Return [X, Y] of the center of cell containing provided text 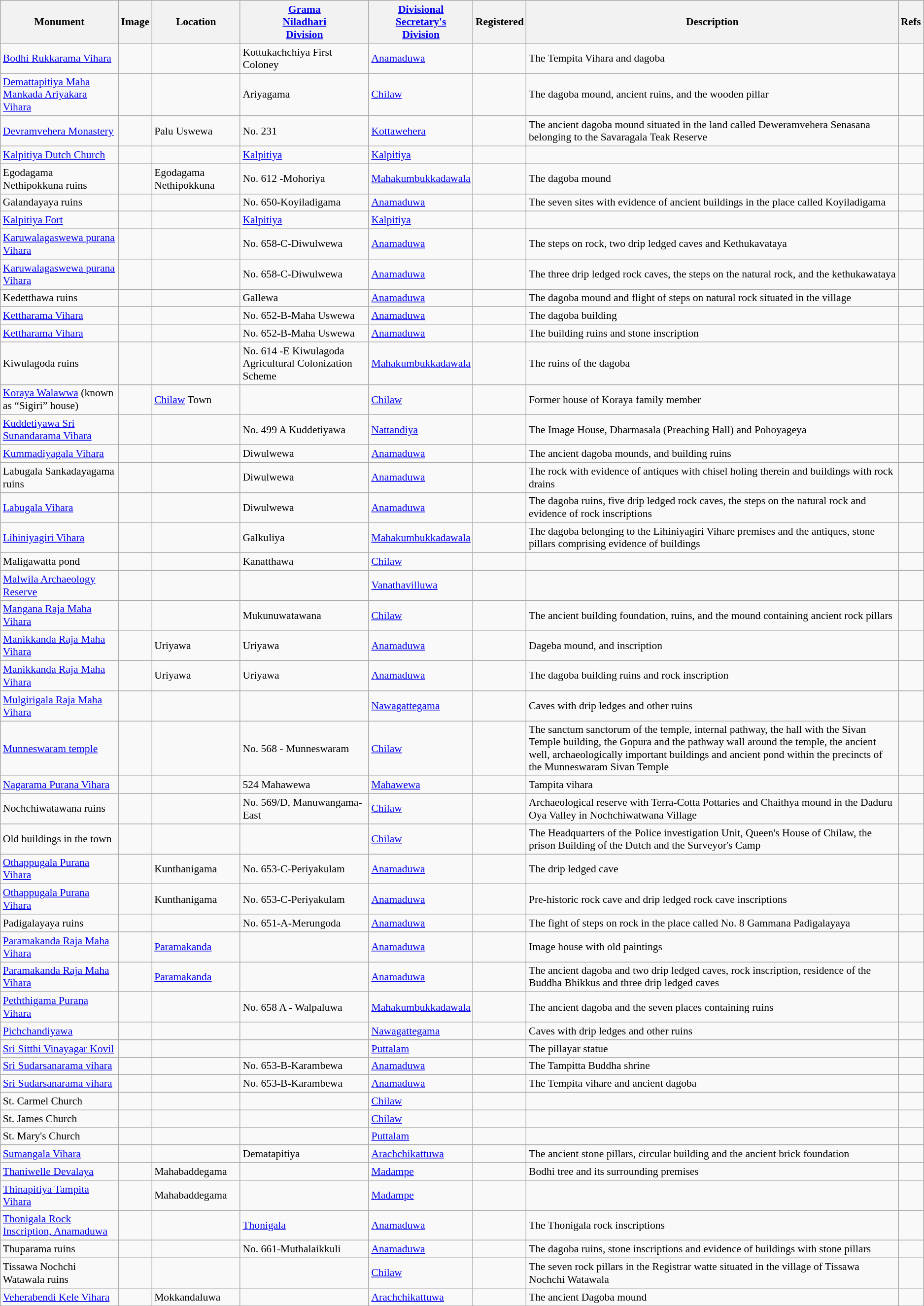
Bodhi Rukkarama Vihara [60, 58]
Thuparama ruins [60, 1249]
The dagoba building ruins and rock inscription [713, 676]
Labugala Sankadayagama ruins [60, 477]
The Tempita Vihara and dagoba [713, 58]
St. Mary's Church [60, 1136]
The dagoba mound, ancient ruins, and the wooden pillar [713, 95]
Mukunuwatawana [305, 615]
The dagoba ruins, five drip ledged rock caves, the steps on the natural rock and evidence of rock inscriptions [713, 508]
The seven rock pillars in the Registrar watte situated in the village of Tissawa Nochchi Watawala [713, 1273]
524 Mahawewa [305, 785]
Kummadiyagala Vihara [60, 454]
The three drip ledged rock caves, the steps on the natural rock, and the kethukawataya [713, 274]
The ancient Dagoba mound [713, 1297]
St. Carmel Church [60, 1101]
Malwila Archaeology Reserve [60, 585]
Image [135, 22]
Vanathavilluwa [421, 585]
The ancient dagoba and two drip ledged caves, rock inscription, residence of the Buddha Bhikkus and three drip ledged caves [713, 977]
No. 499 A Kuddetiyawa [305, 430]
Mokkandaluwa [196, 1297]
Galkuliya [305, 538]
No. 650-Koyiladigama [305, 203]
Nochchiwatawana ruins [60, 809]
Thaniwelle Devalaya [60, 1171]
Tissawa Nochchi Watawala ruins [60, 1273]
DivisionalSecretary'sDivision [421, 22]
Sumangala Vihara [60, 1154]
Kiwulagoda ruins [60, 364]
Registered [500, 22]
Tampita vihara [713, 785]
GramaNiladhariDivision [305, 22]
The ancient building foundation, ruins, and the mound containing ancient rock pillars [713, 615]
The drip ledged cave [713, 869]
No. 651-A-Merungoda [305, 923]
Ariyagama [305, 95]
The pillayar statue [713, 1049]
The ancient dagoba mound situated in the land called Deweramvehera Senasana belonging to the Savaragala Teak Reserve [713, 131]
Kalpitiya Dutch Church [60, 155]
Pichchandiyawa [60, 1031]
Nagarama Purana Vihara [60, 785]
Dematapitiya [305, 1154]
The rock with evidence of antiques with chisel holing therein and buildings with rock drains [713, 477]
Devramvehera Monastery [60, 131]
Kanatthawa [305, 562]
Nattandiya [421, 430]
No. 661-Muthalaikkuli [305, 1249]
Mahawewa [421, 785]
Munneswaram temple [60, 749]
Mulgirigala Raja Maha Vihara [60, 706]
Old buildings in the town [60, 839]
Kottukachchiya First Coloney [305, 58]
Galandayaya ruins [60, 203]
Dageba mound, and inscription [713, 646]
The fight of steps on rock in the place called No. 8 Gammana Padigalayaya [713, 923]
Kalpitiya Fort [60, 220]
The ancient dagoba and the seven places containing ruins [713, 1007]
Refs [911, 22]
Maligawatta pond [60, 562]
St. James Church [60, 1119]
The seven sites with evidence of ancient buildings in the place called Koyiladigama [713, 203]
Bodhi tree and its surrounding premises [713, 1171]
Gallewa [305, 298]
Monument [60, 22]
Location [196, 22]
The dagoba belonging to the Lihiniyagiri Vihare premises and the antiques, stone pillars comprising evidence of buildings [713, 538]
The Thonigala rock inscriptions [713, 1225]
No. 614 -E Kiwulagoda Agricultural Colonization Scheme [305, 364]
Egodagama Nethipokkuna [196, 178]
Sri Sitthi Vinayagar Kovil [60, 1049]
Archaeological reserve with Terra-Cotta Pottaries and Chaithya mound in the Daduru Oya Valley in Nochchiwatwana Village [713, 809]
No. 568 - Munneswaram [305, 749]
Egodagama Nethipokkuna ruins [60, 178]
Former house of Koraya family member [713, 399]
Lihiniyagiri Vihara [60, 538]
No. 231 [305, 131]
Palu Uswewa [196, 131]
Labugala Vihara [60, 508]
Pre-historic rock cave and drip ledged rock cave inscriptions [713, 899]
The Tempita vihare and ancient dagoba [713, 1084]
The Tampitta Buddha shrine [713, 1066]
The ancient stone pillars, circular building and the ancient brick foundation [713, 1154]
No. 658 A - Walpaluwa [305, 1007]
Thonigala [305, 1225]
Kuddetiyawa Sri Sunandarama Vihara [60, 430]
Padigalayaya ruins [60, 923]
The dagoba ruins, stone inscriptions and evidence of buildings with stone pillars [713, 1249]
Thinapitiya Tampita Vihara [60, 1196]
Kottawehera [421, 131]
Thonigala Rock Inscription, Anamaduwa [60, 1225]
The dagoba mound and flight of steps on natural rock situated in the village [713, 298]
Demattapitiya Maha Mankada Ariyakara Vihara [60, 95]
Description [713, 22]
Chilaw Town [196, 399]
The dagoba mound [713, 178]
The Headquarters of the Police investigation Unit, Queen's House of Chilaw, the prison Building of the Dutch and the Surveyor's Camp [713, 839]
The ancient dagoba mounds, and building ruins [713, 454]
The ruins of the dagoba [713, 364]
Veherabendi Kele Vihara [60, 1297]
Image house with old paintings [713, 947]
No. 569/D, Manuwangama-East [305, 809]
The building ruins and stone inscription [713, 333]
Koraya Walawwa (known as “Sigiri” house) [60, 399]
Peththigama Purana Vihara [60, 1007]
No. 612 -Mohoriya [305, 178]
Kedetthawa ruins [60, 298]
The dagoba building [713, 316]
The Image House, Dharmasala (Preaching Hall) and Pohoyageya [713, 430]
The steps on rock, two drip ledged caves and Kethukavataya [713, 244]
Mangana Raja Maha Vihara [60, 615]
